Return (X, Y) of the center of cell containing provided text 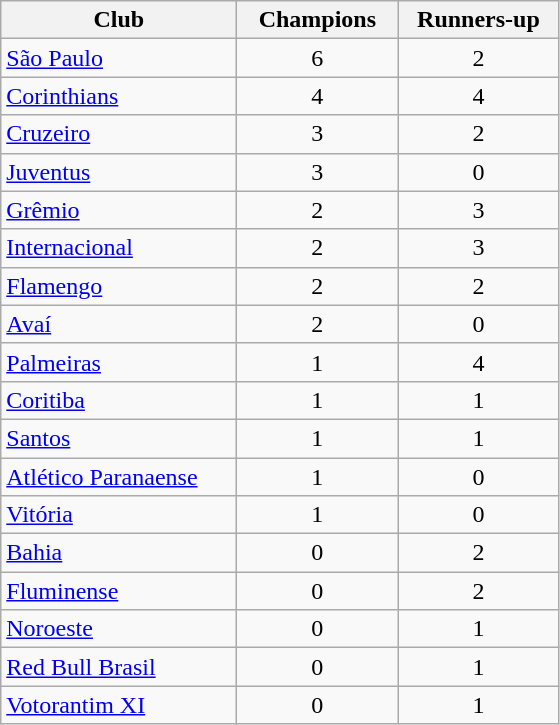
Palmeiras (119, 362)
Runners-up (478, 20)
Avaí (119, 324)
Corinthians (119, 96)
6 (318, 58)
Cruzeiro (119, 134)
São Paulo (119, 58)
Champions (318, 20)
Red Bull Brasil (119, 667)
Club (119, 20)
Vitória (119, 515)
Votorantim XI (119, 705)
Santos (119, 438)
Juventus (119, 172)
Fluminense (119, 591)
Internacional (119, 248)
Grêmio (119, 210)
Coritiba (119, 400)
Bahia (119, 553)
Atlético Paranaense (119, 477)
Flamengo (119, 286)
Noroeste (119, 629)
